Output the (x, y) coordinate of the center of the cell containing the given text.  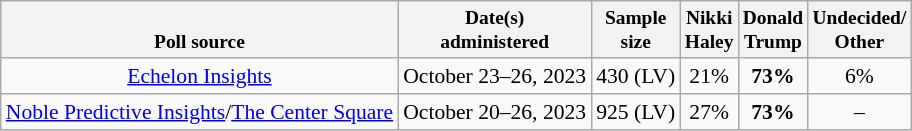
Poll source (200, 30)
27% (709, 112)
DonaldTrump (773, 30)
430 (LV) (636, 76)
Date(s)administered (494, 30)
6% (860, 76)
NikkiHaley (709, 30)
October 20–26, 2023 (494, 112)
Noble Predictive Insights/The Center Square (200, 112)
Undecided/Other (860, 30)
October 23–26, 2023 (494, 76)
– (860, 112)
21% (709, 76)
925 (LV) (636, 112)
Echelon Insights (200, 76)
Samplesize (636, 30)
